Extract the (x, y) coordinate from the center of the cell holding the provided text.  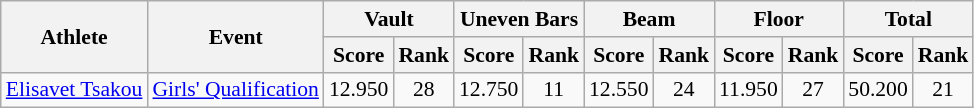
21 (944, 90)
Beam (649, 19)
Athlete (74, 36)
Uneven Bars (519, 19)
Elisavet Tsakou (74, 90)
50.200 (878, 90)
Vault (389, 19)
27 (814, 90)
11 (554, 90)
11.950 (748, 90)
24 (684, 90)
12.550 (618, 90)
Total (908, 19)
28 (424, 90)
Floor (778, 19)
Girls' Qualification (235, 90)
Event (235, 36)
12.750 (488, 90)
12.950 (358, 90)
